From the cell containing the given text, extract its center point as [x, y] coordinate. 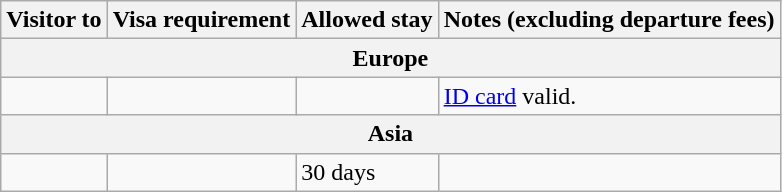
Notes (excluding departure fees) [609, 20]
Visitor to [54, 20]
Allowed stay [367, 20]
ID card valid. [609, 96]
Europe [390, 58]
30 days [367, 172]
Visa requirement [202, 20]
Asia [390, 134]
